Scan for the cell matching the given text and deliver its (x, y) coordinate at center. 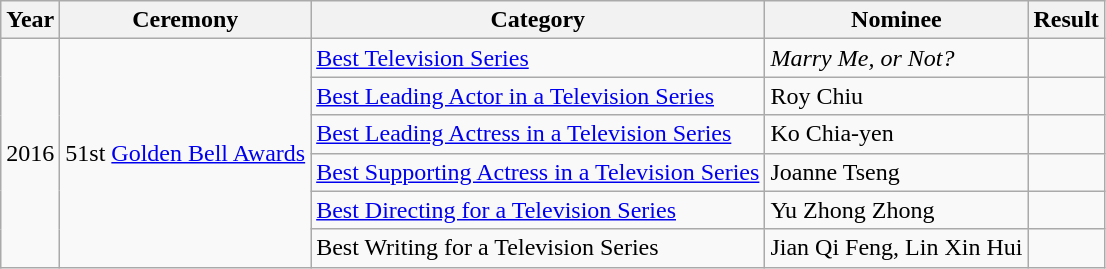
Category (538, 20)
Jian Qi Feng, Lin Xin Hui (896, 248)
Ko Chia-yen (896, 134)
Best Directing for a Television Series (538, 210)
Result (1066, 20)
Ceremony (186, 20)
Marry Me, or Not? (896, 58)
Nominee (896, 20)
Joanne Tseng (896, 172)
2016 (30, 153)
Best Television Series (538, 58)
51st Golden Bell Awards (186, 153)
Year (30, 20)
Best Writing for a Television Series (538, 248)
Best Supporting Actress in a Television Series (538, 172)
Roy Chiu (896, 96)
Best Leading Actor in a Television Series (538, 96)
Yu Zhong Zhong (896, 210)
Best Leading Actress in a Television Series (538, 134)
